Identify which cell holds the provided text, then report its (X, Y) central coordinate. 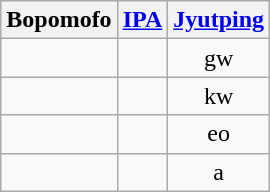
Bopomofo (59, 20)
a (219, 172)
IPA (142, 20)
kw (219, 96)
gw (219, 58)
eo (219, 134)
Jyutping (219, 20)
